Determine the [x, y] coordinate at the center of the cell enclosing the given text.  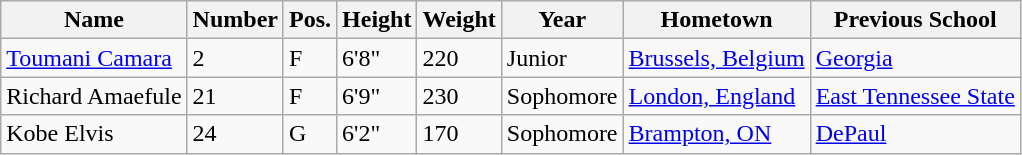
Previous School [915, 20]
230 [459, 96]
Weight [459, 20]
220 [459, 58]
Richard Amaefule [94, 96]
Brussels, Belgium [716, 58]
6'8" [377, 58]
G [310, 134]
21 [235, 96]
DePaul [915, 134]
Toumani Camara [94, 58]
Year [562, 20]
Kobe Elvis [94, 134]
6'9" [377, 96]
Pos. [310, 20]
Brampton, ON [716, 134]
London, England [716, 96]
Georgia [915, 58]
6'2" [377, 134]
Hometown [716, 20]
Junior [562, 58]
Name [94, 20]
Height [377, 20]
Number [235, 20]
24 [235, 134]
East Tennessee State [915, 96]
170 [459, 134]
2 [235, 58]
